For the text-containing cell, return its midpoint in [X, Y] coordinate format. 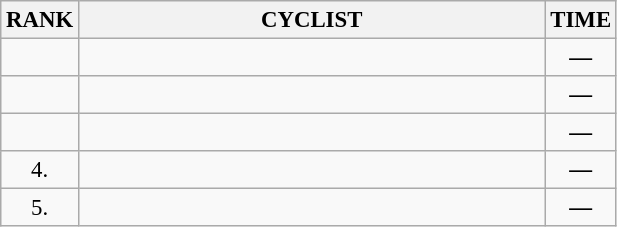
TIME [580, 20]
RANK [40, 20]
4. [40, 170]
CYCLIST [312, 20]
5. [40, 208]
